Return (x, y) of the center of cell containing provided text 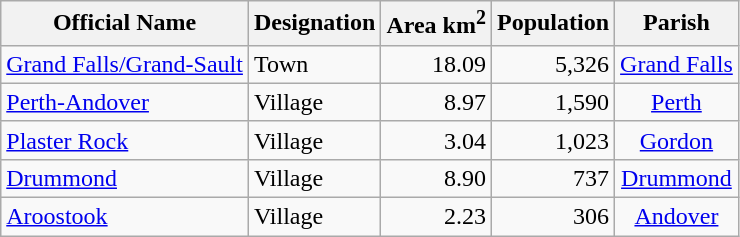
1,023 (552, 140)
306 (552, 217)
Gordon (677, 140)
Plaster Rock (125, 140)
Perth (677, 102)
Town (314, 64)
1,590 (552, 102)
3.04 (436, 140)
Population (552, 24)
Grand Falls/Grand-Sault (125, 64)
2.23 (436, 217)
Parish (677, 24)
5,326 (552, 64)
737 (552, 178)
Designation (314, 24)
Grand Falls (677, 64)
Official Name (125, 24)
Andover (677, 217)
18.09 (436, 64)
8.97 (436, 102)
Aroostook (125, 217)
Perth-Andover (125, 102)
8.90 (436, 178)
Area km2 (436, 24)
